Search for the cell housing the specified text and yield its [x, y] center coordinate. 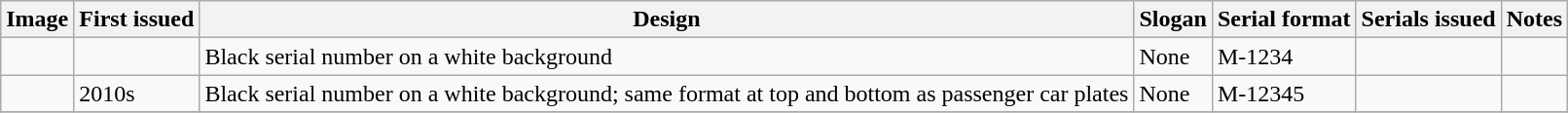
First issued [136, 19]
M-12345 [1284, 94]
M-1234 [1284, 56]
Design [667, 19]
Serial format [1284, 19]
Slogan [1173, 19]
Notes [1534, 19]
Serials issued [1429, 19]
2010s [136, 94]
Black serial number on a white background; same format at top and bottom as passenger car plates [667, 94]
Black serial number on a white background [667, 56]
Image [37, 19]
